Identify which cell holds the provided text, then report its (X, Y) central coordinate. 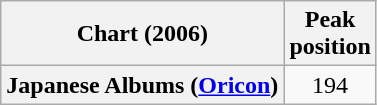
Japanese Albums (Oricon) (142, 85)
Chart (2006) (142, 34)
Peakposition (330, 34)
194 (330, 85)
